Return (X, Y) of the center of cell containing provided text 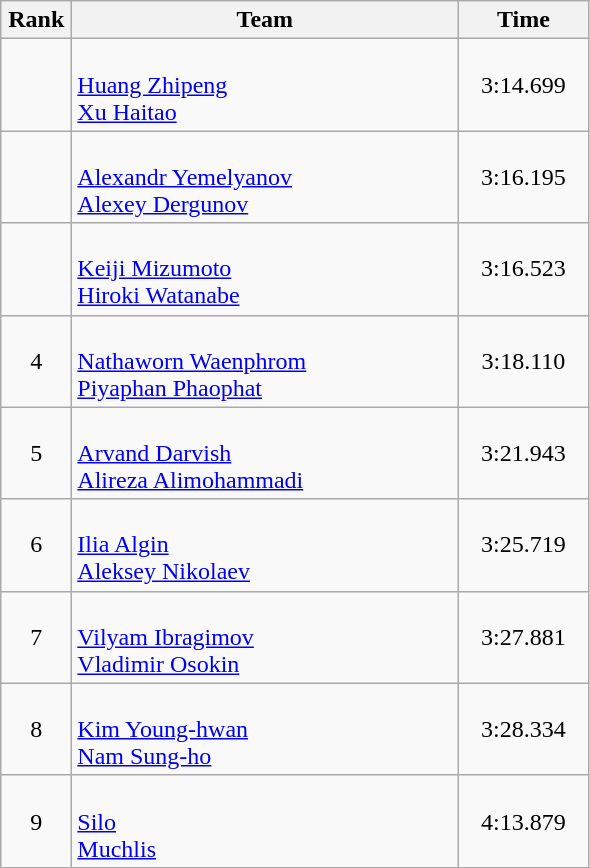
9 (36, 821)
3:16.523 (524, 269)
3:25.719 (524, 545)
Alexandr YemelyanovAlexey Dergunov (265, 177)
3:18.110 (524, 361)
7 (36, 637)
3:21.943 (524, 453)
8 (36, 729)
Rank (36, 20)
Team (265, 20)
Kim Young-hwanNam Sung-ho (265, 729)
Keiji MizumotoHiroki Watanabe (265, 269)
3:28.334 (524, 729)
Vilyam IbragimovVladimir Osokin (265, 637)
SiloMuchlis (265, 821)
4 (36, 361)
3:27.881 (524, 637)
Time (524, 20)
6 (36, 545)
3:16.195 (524, 177)
Nathaworn WaenphromPiyaphan Phaophat (265, 361)
4:13.879 (524, 821)
Ilia AlginAleksey Nikolaev (265, 545)
5 (36, 453)
3:14.699 (524, 85)
Huang ZhipengXu Haitao (265, 85)
Arvand DarvishAlireza Alimohammadi (265, 453)
